Identify which cell holds the provided text, then report its (X, Y) central coordinate. 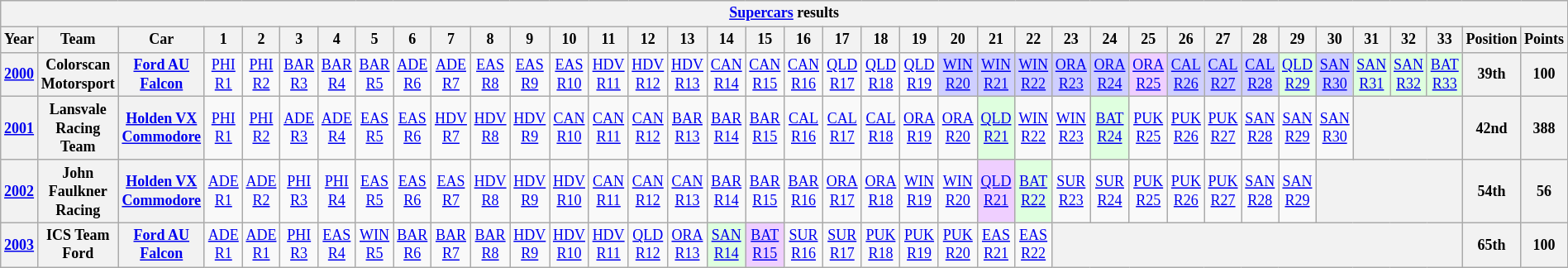
ORAR19 (919, 128)
WINR5 (374, 245)
BARR5 (374, 74)
15 (765, 40)
EASR10 (570, 74)
27 (1223, 40)
SURR16 (803, 245)
ADER3 (299, 128)
SANR32 (1408, 74)
PUKR20 (957, 245)
10 (570, 40)
SURR17 (841, 245)
54th (1491, 191)
SURR23 (1071, 191)
PHIR4 (336, 191)
9 (530, 40)
Points (1544, 40)
BARR7 (451, 245)
2002 (20, 191)
BATR33 (1445, 74)
EASR4 (336, 245)
ADER4 (336, 128)
BARR3 (299, 74)
Supercars results (784, 13)
8 (490, 40)
SANR31 (1372, 74)
Year (20, 40)
14 (726, 40)
39th (1491, 74)
BARR4 (336, 74)
Car (161, 40)
SANR14 (726, 245)
CANR15 (765, 74)
SURR24 (1109, 191)
EASR9 (530, 74)
ADER2 (261, 191)
20 (957, 40)
3 (299, 40)
65th (1491, 245)
22 (1033, 40)
ORAR25 (1149, 74)
BATR15 (765, 245)
ICS Team Ford (78, 245)
29 (1298, 40)
CALR26 (1187, 74)
CALR28 (1260, 74)
6 (412, 40)
ADER7 (451, 74)
PUKR19 (919, 245)
11 (608, 40)
ORAR13 (688, 245)
BARR16 (803, 191)
BARR13 (688, 128)
QLDR12 (648, 245)
16 (803, 40)
BATR24 (1109, 128)
12 (648, 40)
EASR21 (996, 245)
Lansvale Racing Team (78, 128)
HDVR13 (688, 74)
BARR6 (412, 245)
56 (1544, 191)
23 (1071, 40)
PUKR18 (881, 245)
388 (1544, 128)
CANR16 (803, 74)
2001 (20, 128)
QLDR17 (841, 74)
CANR13 (688, 191)
CANR10 (570, 128)
Colorscan Motorsport (78, 74)
33 (1445, 40)
CALR17 (841, 128)
QLDR29 (1298, 74)
19 (919, 40)
BARR8 (490, 245)
31 (1372, 40)
ADER6 (412, 74)
QLDR19 (919, 74)
4 (336, 40)
WINR21 (996, 74)
42nd (1491, 128)
ORAR17 (841, 191)
EASR22 (1033, 245)
BATR22 (1033, 191)
WINR23 (1071, 128)
ORAR18 (881, 191)
ORAR23 (1071, 74)
21 (996, 40)
EASR7 (451, 191)
28 (1260, 40)
CALR18 (881, 128)
2003 (20, 245)
QLDR18 (881, 74)
HDVR7 (451, 128)
CALR16 (803, 128)
WINR19 (919, 191)
5 (374, 40)
2 (261, 40)
CALR27 (1223, 74)
ORAR24 (1109, 74)
17 (841, 40)
CANR14 (726, 74)
24 (1109, 40)
25 (1149, 40)
18 (881, 40)
26 (1187, 40)
John Faulkner Racing (78, 191)
Position (1491, 40)
7 (451, 40)
30 (1334, 40)
2000 (20, 74)
13 (688, 40)
32 (1408, 40)
ORAR20 (957, 128)
Team (78, 40)
EASR8 (490, 74)
1 (223, 40)
HDVR12 (648, 74)
